Capture the cell that displays the provided text and extract its (x, y) central coordinate. 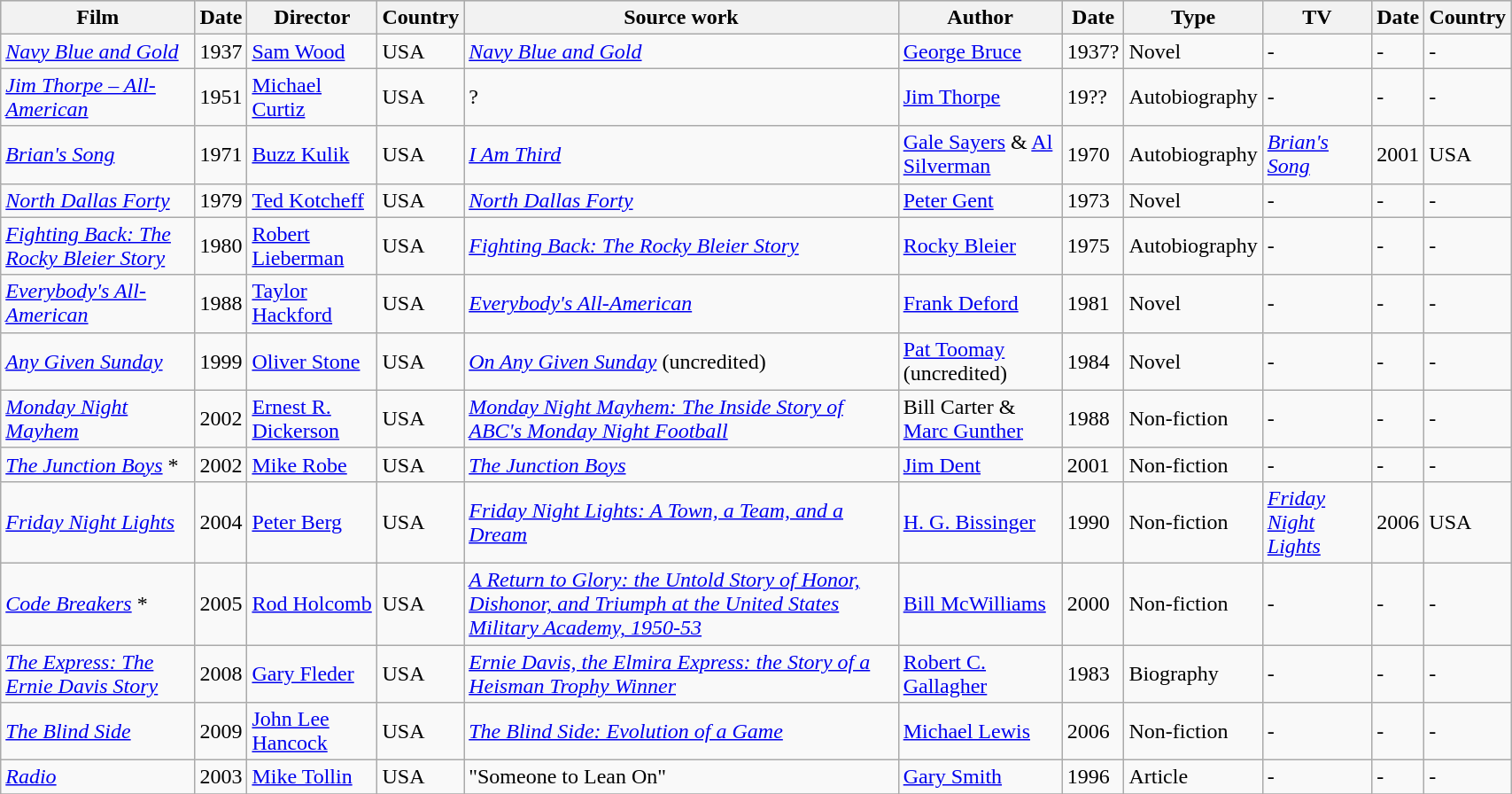
Source work (681, 18)
John Lee Hancock (312, 732)
I Am Third (681, 154)
Robert C. Gallagher (980, 673)
1984 (1093, 362)
The Express: The Ernie Davis Story (97, 673)
Michael Lewis (980, 732)
TV (1316, 18)
The Blind Side (97, 732)
Peter Gent (980, 200)
2000 (1093, 603)
Type (1193, 18)
The Junction Boys * (97, 464)
Oliver Stone (312, 362)
Monday Night Mayhem (97, 418)
The Junction Boys (681, 464)
Mike Tollin (312, 777)
1983 (1093, 673)
"Someone to Lean On" (681, 777)
1937 (221, 51)
Mike Robe (312, 464)
2008 (221, 673)
Gary Fleder (312, 673)
Director (312, 18)
Article (1193, 777)
Code Breakers * (97, 603)
Radio (97, 777)
Michael Curtiz (312, 97)
Jim Thorpe (980, 97)
On Any Given Sunday (uncredited) (681, 362)
1937? (1093, 51)
Film (97, 18)
Gale Sayers & Al Silverman (980, 154)
2003 (221, 777)
Gary Smith (980, 777)
Rocky Bleier (980, 246)
2005 (221, 603)
Taylor Hackford (312, 303)
George Bruce (980, 51)
Frank Deford (980, 303)
1980 (221, 246)
Jim Dent (980, 464)
Pat Toomay (uncredited) (980, 362)
Jim Thorpe – All-American (97, 97)
Peter Berg (312, 522)
1990 (1093, 522)
1999 (221, 362)
Monday Night Mayhem: The Inside Story of ABC's Monday Night Football (681, 418)
1996 (1093, 777)
Ernest R. Dickerson (312, 418)
Buzz Kulik (312, 154)
1981 (1093, 303)
Rod Holcomb (312, 603)
1975 (1093, 246)
2004 (221, 522)
Bill McWilliams (980, 603)
19?? (1093, 97)
Ernie Davis, the Elmira Express: the Story of a Heisman Trophy Winner (681, 673)
A Return to Glory: the Untold Story of Honor, Dishonor, and Triumph at the United States Military Academy, 1950-53 (681, 603)
Sam Wood (312, 51)
Any Given Sunday (97, 362)
1973 (1093, 200)
? (681, 97)
Biography (1193, 673)
Robert Lieberman (312, 246)
1970 (1093, 154)
Author (980, 18)
1971 (221, 154)
Ted Kotcheff (312, 200)
Bill Carter & Marc Gunther (980, 418)
H. G. Bissinger (980, 522)
1951 (221, 97)
The Blind Side: Evolution of a Game (681, 732)
2009 (221, 732)
1979 (221, 200)
Friday Night Lights: A Town, a Team, and a Dream (681, 522)
